Output the [x, y] coordinate of the center of the cell containing the given text.  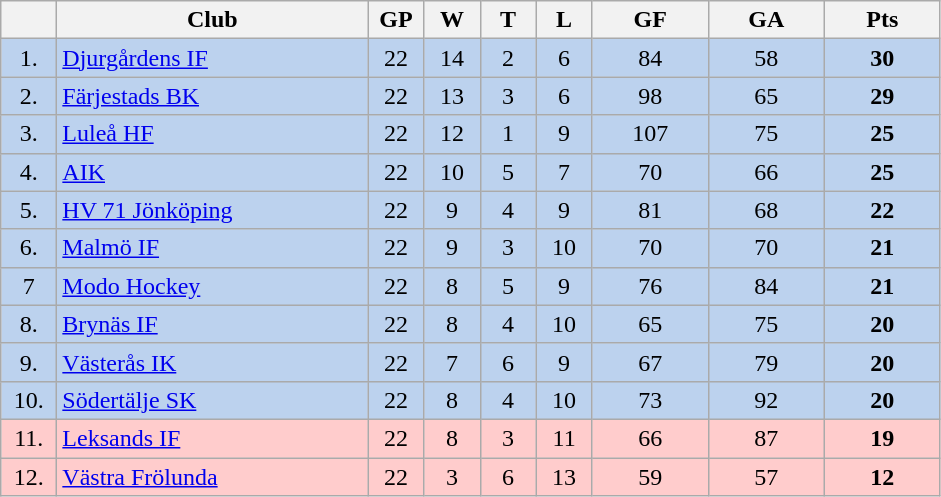
Västerås IK [212, 362]
Club [212, 20]
T [508, 20]
11 [564, 438]
4. [29, 172]
1. [29, 58]
57 [766, 477]
73 [650, 400]
Djurgårdens IF [212, 58]
8. [29, 324]
59 [650, 477]
11. [29, 438]
9. [29, 362]
Malmö IF [212, 248]
92 [766, 400]
1 [508, 134]
98 [650, 96]
29 [882, 96]
19 [882, 438]
HV 71 Jönköping [212, 210]
76 [650, 286]
GA [766, 20]
81 [650, 210]
2. [29, 96]
68 [766, 210]
87 [766, 438]
Luleå HF [212, 134]
107 [650, 134]
Leksands IF [212, 438]
L [564, 20]
67 [650, 362]
GF [650, 20]
30 [882, 58]
2 [508, 58]
AIK [212, 172]
3. [29, 134]
6. [29, 248]
GP [396, 20]
W [452, 20]
Modo Hockey [212, 286]
12. [29, 477]
58 [766, 58]
14 [452, 58]
Färjestads BK [212, 96]
5. [29, 210]
10. [29, 400]
Pts [882, 20]
Södertälje SK [212, 400]
Brynäs IF [212, 324]
79 [766, 362]
Västra Frölunda [212, 477]
